Return the (x, y) coordinate for the center point of the cell that contains the specified text.  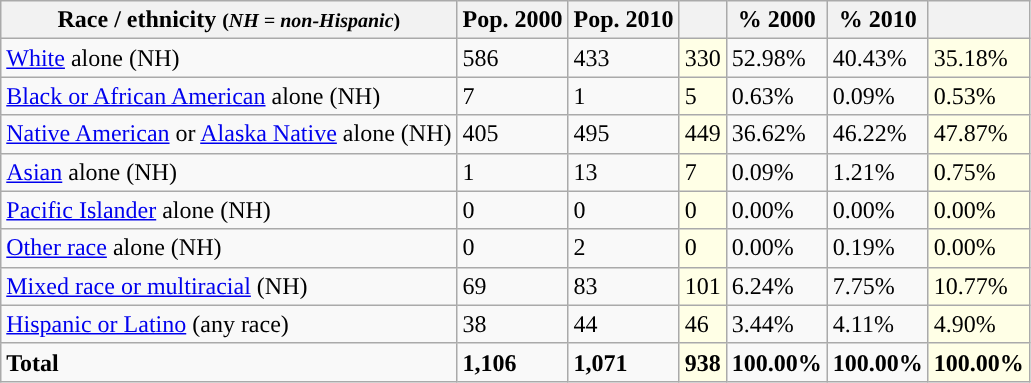
36.62% (776, 134)
% 2010 (878, 20)
330 (702, 58)
Mixed race or multiracial (NH) (229, 286)
46 (702, 324)
3.44% (776, 324)
% 2000 (776, 20)
Pacific Islander alone (NH) (229, 210)
83 (624, 286)
7.75% (878, 286)
Pop. 2000 (512, 20)
Native American or Alaska Native alone (NH) (229, 134)
Race / ethnicity (NH = non-Hispanic) (229, 20)
47.87% (978, 134)
Total (229, 362)
38 (512, 324)
0.53% (978, 96)
0.75% (978, 172)
586 (512, 58)
35.18% (978, 58)
1.21% (878, 172)
Asian alone (NH) (229, 172)
13 (624, 172)
433 (624, 58)
101 (702, 286)
44 (624, 324)
4.90% (978, 324)
495 (624, 134)
Pop. 2010 (624, 20)
449 (702, 134)
Other race alone (NH) (229, 248)
40.43% (878, 58)
6.24% (776, 286)
2 (624, 248)
1,071 (624, 362)
46.22% (878, 134)
69 (512, 286)
52.98% (776, 58)
Hispanic or Latino (any race) (229, 324)
0.63% (776, 96)
White alone (NH) (229, 58)
938 (702, 362)
405 (512, 134)
1,106 (512, 362)
0.19% (878, 248)
10.77% (978, 286)
Black or African American alone (NH) (229, 96)
4.11% (878, 324)
5 (702, 96)
